Return the [X, Y] coordinate for the center point of the cell that contains the specified text.  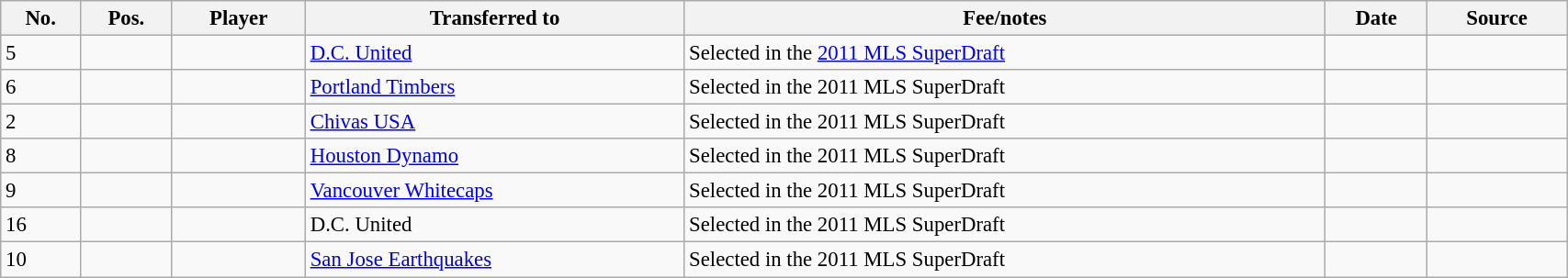
Fee/notes [1005, 18]
Vancouver Whitecaps [494, 191]
Pos. [127, 18]
6 [40, 87]
Houston Dynamo [494, 156]
Chivas USA [494, 122]
Portland Timbers [494, 87]
Source [1496, 18]
No. [40, 18]
2 [40, 122]
Player [239, 18]
Transferred to [494, 18]
Date [1376, 18]
8 [40, 156]
San Jose Earthquakes [494, 260]
5 [40, 53]
10 [40, 260]
16 [40, 225]
9 [40, 191]
